Extract the [x, y] coordinate from the center of the cell holding the provided text.  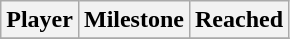
Reached [238, 20]
Milestone [134, 20]
Player [40, 20]
